Output the [X, Y] coordinate of the center of the cell containing the given text.  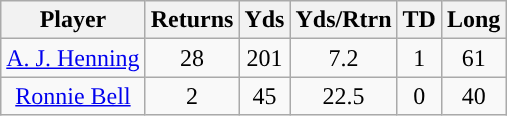
Ronnie Bell [73, 96]
45 [264, 96]
Yds/Rtrn [344, 20]
201 [264, 58]
61 [473, 58]
0 [419, 96]
Long [473, 20]
22.5 [344, 96]
28 [192, 58]
A. J. Henning [73, 58]
TD [419, 20]
2 [192, 96]
Yds [264, 20]
7.2 [344, 58]
40 [473, 96]
Returns [192, 20]
1 [419, 58]
Player [73, 20]
